Output the (x, y) coordinate of the center of the cell containing the given text.  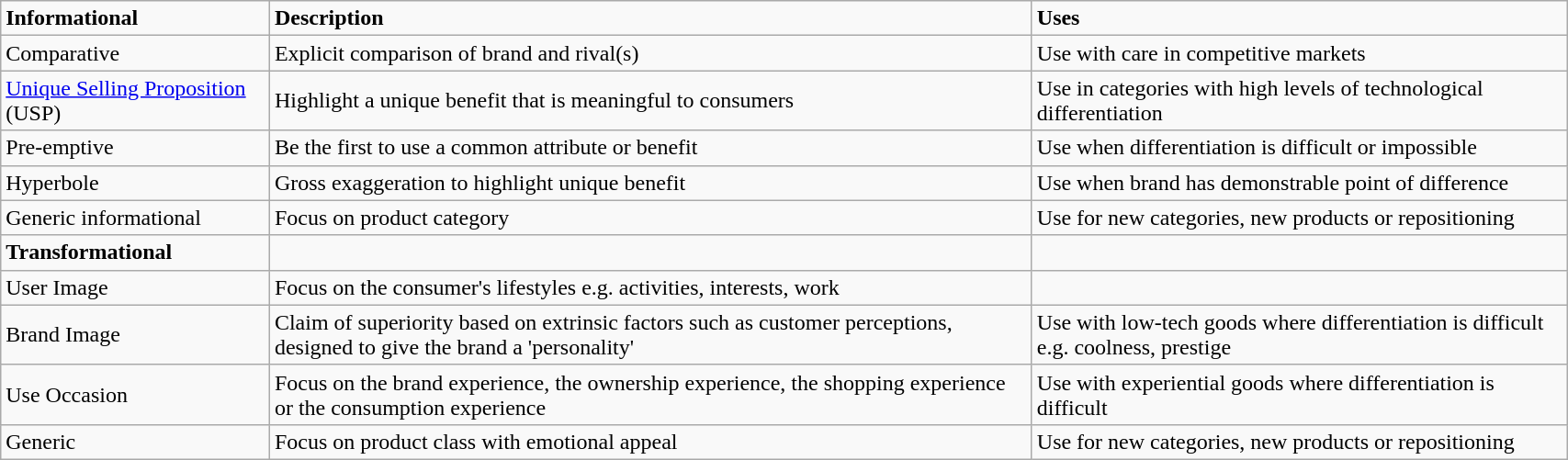
Gross exaggeration to highlight unique benefit (650, 183)
Be the first to use a common attribute or benefit (650, 148)
Use when differentiation is difficult or impossible (1299, 148)
Use with care in competitive markets (1299, 53)
Use with experiential goods where differentiation is difficult (1299, 395)
Focus on the brand experience, the ownership experience, the shopping experience or the consumption experience (650, 395)
Informational (136, 18)
Comparative (136, 53)
Unique Selling Proposition (USP) (136, 101)
Generic informational (136, 218)
Explicit comparison of brand and rival(s) (650, 53)
Use with low-tech goods where differentiation is difficult e.g. coolness, prestige (1299, 334)
Use in categories with high levels of technological differentiation (1299, 101)
Transformational (136, 252)
Highlight a unique benefit that is meaningful to consumers (650, 101)
Use Occasion (136, 395)
Generic (136, 442)
Brand Image (136, 334)
Description (650, 18)
Uses (1299, 18)
Focus on the consumer's lifestyles e.g. activities, interests, work (650, 287)
User Image (136, 287)
Hyperbole (136, 183)
Focus on product class with emotional appeal (650, 442)
Pre-emptive (136, 148)
Use when brand has demonstrable point of difference (1299, 183)
Claim of superiority based on extrinsic factors such as customer perceptions, designed to give the brand a 'personality' (650, 334)
Focus on product category (650, 218)
